Scan for the cell matching the given text and deliver its (X, Y) coordinate at center. 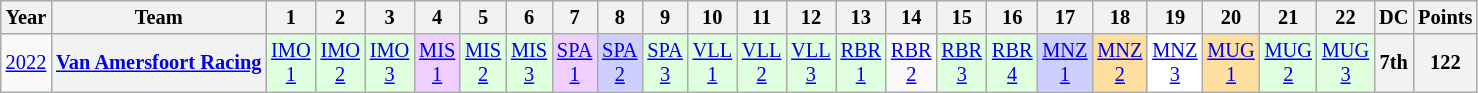
SPA2 (620, 63)
RBR2 (911, 63)
Year (26, 17)
5 (483, 17)
9 (664, 17)
MNZ3 (1174, 63)
Van Amersfoort Racing (158, 63)
MIS1 (437, 63)
IMO3 (390, 63)
10 (712, 17)
8 (620, 17)
13 (861, 17)
VLL1 (712, 63)
20 (1230, 17)
MNZ1 (1064, 63)
SPA3 (664, 63)
1 (290, 17)
VLL3 (810, 63)
15 (961, 17)
MUG1 (1230, 63)
Points (1445, 17)
VLL2 (762, 63)
Team (158, 17)
19 (1174, 17)
MNZ2 (1120, 63)
122 (1445, 63)
RBR4 (1012, 63)
RBR3 (961, 63)
MIS3 (529, 63)
14 (911, 17)
4 (437, 17)
7 (574, 17)
2022 (26, 63)
3 (390, 17)
IMO2 (340, 63)
16 (1012, 17)
IMO1 (290, 63)
22 (1346, 17)
MUG3 (1346, 63)
2 (340, 17)
MUG2 (1288, 63)
11 (762, 17)
17 (1064, 17)
21 (1288, 17)
RBR1 (861, 63)
SPA1 (574, 63)
MIS2 (483, 63)
7th (1394, 63)
DC (1394, 17)
12 (810, 17)
18 (1120, 17)
6 (529, 17)
